Scan for the cell matching the given text and deliver its (x, y) coordinate at center. 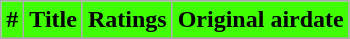
Original airdate (260, 20)
# (12, 20)
Title (54, 20)
Ratings (127, 20)
